Output the [x, y] coordinate of the center of the cell containing the given text.  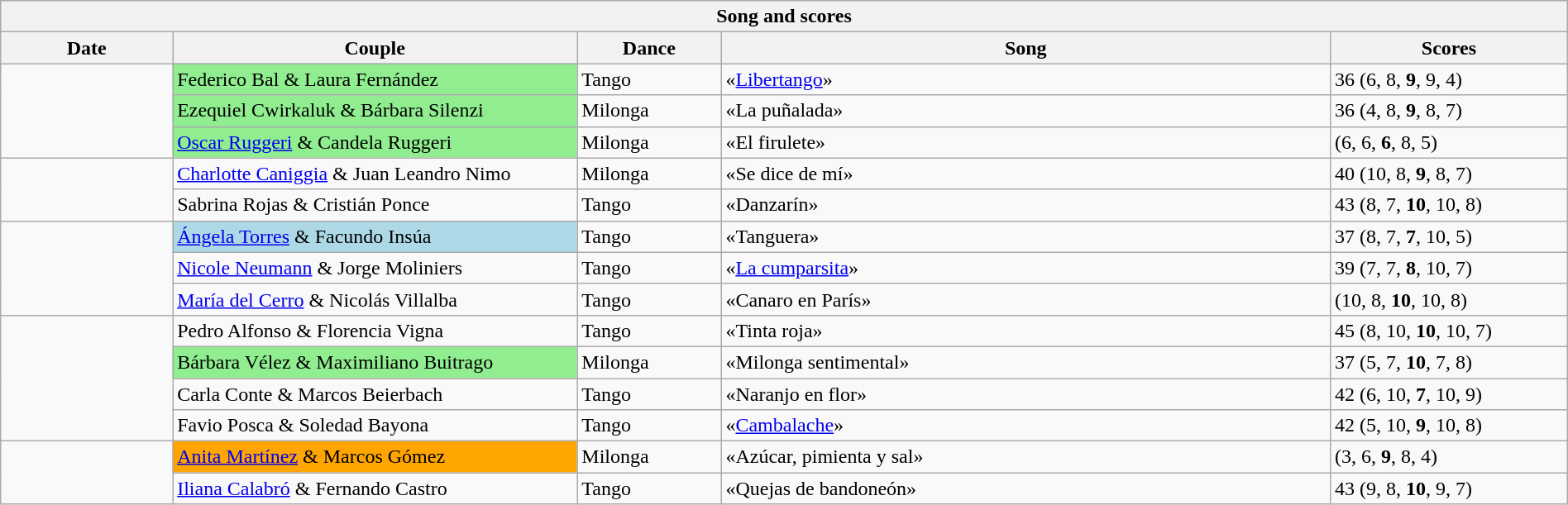
40 (10, 8, 9, 8, 7) [1449, 174]
«La cumparsita» [1025, 268]
«Se dice de mí» [1025, 174]
Song [1025, 48]
43 (8, 7, 10, 10, 8) [1449, 205]
«Canaro en París» [1025, 299]
«Quejas de bandoneón» [1025, 488]
(10, 8, 10, 10, 8) [1449, 299]
Ángela Torres & Facundo Insúa [375, 236]
36 (4, 8, 9, 8, 7) [1449, 111]
(6, 6, 6, 8, 5) [1449, 142]
«Azúcar, pimienta y sal» [1025, 457]
Couple [375, 48]
Ezequiel Cwirkaluk & Bárbara Silenzi [375, 111]
Charlotte Caniggia & Juan Leandro Nimo [375, 174]
42 (6, 10, 7, 10, 9) [1449, 394]
42 (5, 10, 9, 10, 8) [1449, 426]
María del Cerro & Nicolás Villalba [375, 299]
45 (8, 10, 10, 10, 7) [1449, 331]
Dance [649, 48]
(3, 6, 9, 8, 4) [1449, 457]
Date [87, 48]
«Milonga sentimental» [1025, 362]
«Cambalache» [1025, 426]
«Danzarín» [1025, 205]
Favio Posca & Soledad Bayona [375, 426]
37 (8, 7, 7, 10, 5) [1449, 236]
«El firulete» [1025, 142]
Scores [1449, 48]
Anita Martínez & Marcos Gómez [375, 457]
Oscar Ruggeri & Candela Ruggeri [375, 142]
43 (9, 8, 10, 9, 7) [1449, 488]
«Naranjo en flor» [1025, 394]
Pedro Alfonso & Florencia Vigna [375, 331]
Song and scores [784, 17]
37 (5, 7, 10, 7, 8) [1449, 362]
Nicole Neumann & Jorge Moliniers [375, 268]
39 (7, 7, 8, 10, 7) [1449, 268]
«La puñalada» [1025, 111]
36 (6, 8, 9, 9, 4) [1449, 79]
«Libertango» [1025, 79]
«Tinta roja» [1025, 331]
Federico Bal & Laura Fernández [375, 79]
Carla Conte & Marcos Beierbach [375, 394]
«Tanguera» [1025, 236]
Bárbara Vélez & Maximiliano Buitrago [375, 362]
Sabrina Rojas & Cristián Ponce [375, 205]
Iliana Calabró & Fernando Castro [375, 488]
